Locate the cell with the specified text and output its (x, y) center coordinate. 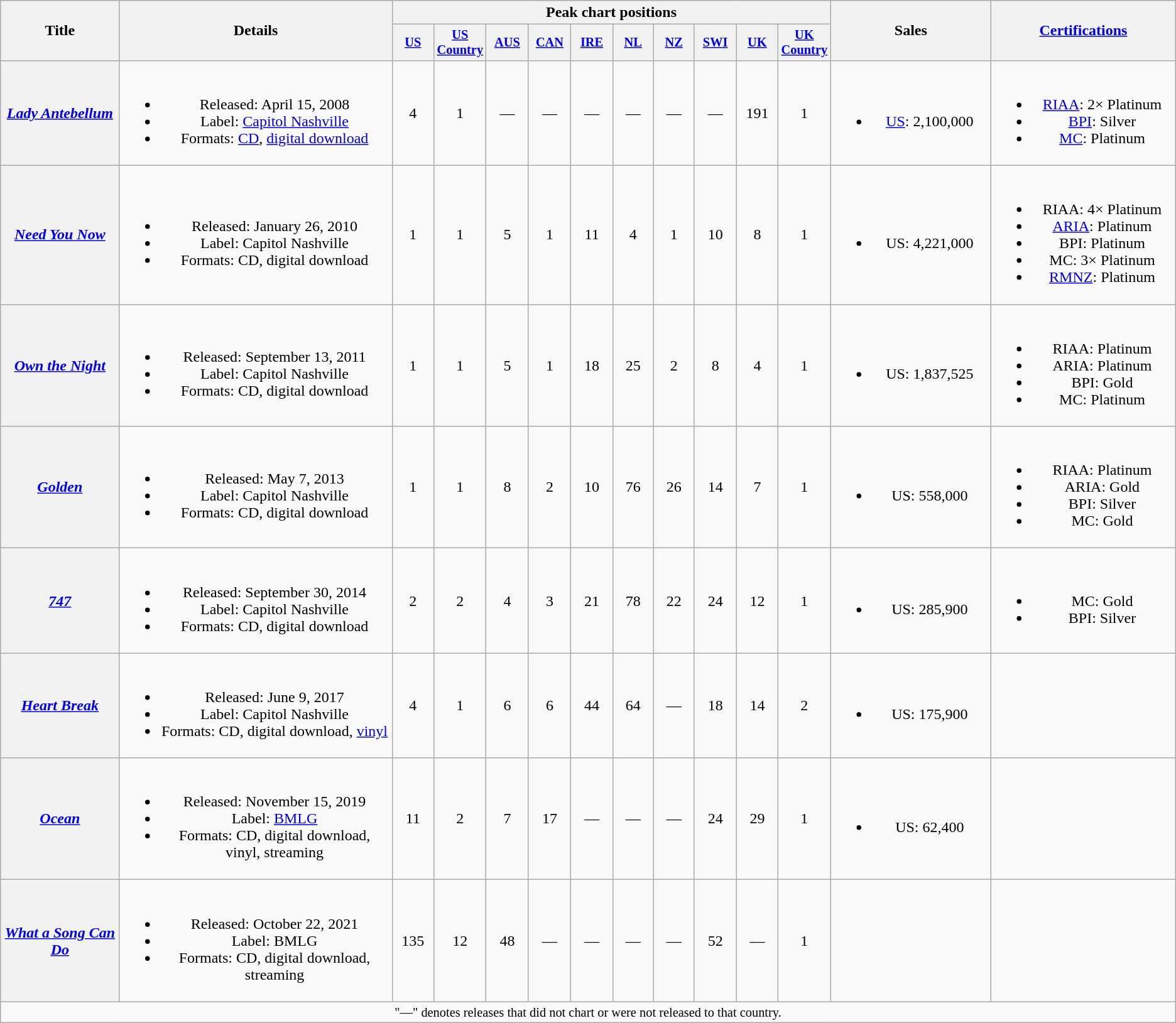
NL (633, 43)
Released: September 13, 2011Label: Capitol NashvilleFormats: CD, digital download (256, 365)
Released: October 22, 2021Label: BMLGFormats: CD, digital download, streaming (256, 941)
US (413, 43)
Sales (911, 31)
Ocean (60, 819)
17 (550, 819)
Details (256, 31)
US: 558,000 (911, 487)
RIAA: PlatinumARIA: PlatinumBPI: GoldMC: Platinum (1084, 365)
Certifications (1084, 31)
44 (592, 706)
RIAA: 4× PlatinumARIA: PlatinumBPI: PlatinumMC: 3× PlatinumRMNZ: Platinum (1084, 235)
Released: November 15, 2019Label: BMLGFormats: CD, digital download, vinyl, streaming (256, 819)
MC: GoldBPI: Silver (1084, 600)
21 (592, 600)
RIAA: PlatinumARIA: GoldBPI: SilverMC: Gold (1084, 487)
US: 285,900 (911, 600)
48 (508, 941)
"—" denotes releases that did not chart or were not released to that country. (588, 1012)
SWI (715, 43)
RIAA: 2× PlatinumBPI: SilverMC: Platinum (1084, 113)
US: 175,900 (911, 706)
78 (633, 600)
Own the Night (60, 365)
US: 2,100,000 (911, 113)
191 (758, 113)
Released: April 15, 2008Label: Capitol NashvilleFormats: CD, digital download (256, 113)
76 (633, 487)
What a Song Can Do (60, 941)
UK Country (804, 43)
52 (715, 941)
USCountry (460, 43)
NZ (673, 43)
CAN (550, 43)
IRE (592, 43)
135 (413, 941)
Peak chart positions (611, 13)
US: 4,221,000 (911, 235)
Need You Now (60, 235)
22 (673, 600)
25 (633, 365)
Golden (60, 487)
UK (758, 43)
Released: June 9, 2017Label: Capitol NashvilleFormats: CD, digital download, vinyl (256, 706)
US: 1,837,525 (911, 365)
26 (673, 487)
64 (633, 706)
Released: May 7, 2013Label: Capitol NashvilleFormats: CD, digital download (256, 487)
US: 62,400 (911, 819)
Released: September 30, 2014Label: Capitol NashvilleFormats: CD, digital download (256, 600)
Title (60, 31)
747 (60, 600)
AUS (508, 43)
Heart Break (60, 706)
Released: January 26, 2010Label: Capitol NashvilleFormats: CD, digital download (256, 235)
Lady Antebellum (60, 113)
29 (758, 819)
3 (550, 600)
